Identify which cell holds the provided text, then report its (x, y) central coordinate. 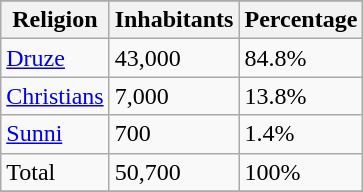
Druze (55, 58)
100% (301, 172)
1.4% (301, 134)
Percentage (301, 20)
Religion (55, 20)
13.8% (301, 96)
84.8% (301, 58)
Inhabitants (174, 20)
43,000 (174, 58)
7,000 (174, 96)
Sunni (55, 134)
700 (174, 134)
Total (55, 172)
Christians (55, 96)
50,700 (174, 172)
